Extract the [X, Y] coordinate from the center of the cell holding the provided text.  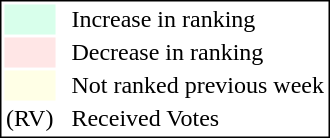
Received Votes [198, 119]
Increase in ranking [198, 19]
Not ranked previous week [198, 85]
(RV) [29, 119]
Decrease in ranking [198, 53]
